Find where the given text appears and provide that cell's center as (X, Y) coordinate. 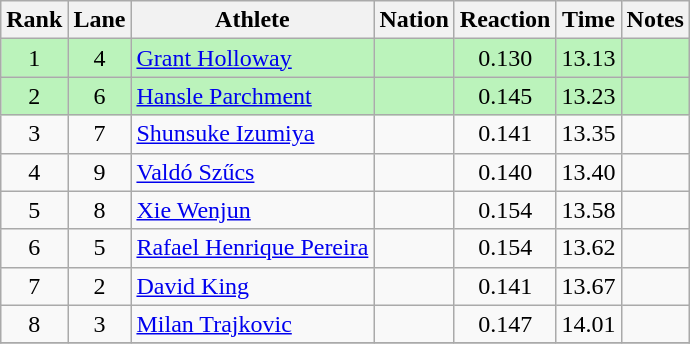
Time (588, 20)
9 (100, 172)
Valdó Szűcs (252, 172)
13.13 (588, 58)
Milan Trajkovic (252, 324)
Shunsuke Izumiya (252, 134)
13.67 (588, 286)
Notes (655, 20)
Lane (100, 20)
Rafael Henrique Pereira (252, 248)
14.01 (588, 324)
Nation (414, 20)
13.62 (588, 248)
Athlete (252, 20)
13.35 (588, 134)
13.23 (588, 96)
0.140 (505, 172)
David King (252, 286)
Rank (34, 20)
0.145 (505, 96)
Xie Wenjun (252, 210)
Hansle Parchment (252, 96)
13.40 (588, 172)
Grant Holloway (252, 58)
0.130 (505, 58)
0.147 (505, 324)
Reaction (505, 20)
1 (34, 58)
13.58 (588, 210)
